Return the [X, Y] coordinate for the center point of the cell that contains the specified text.  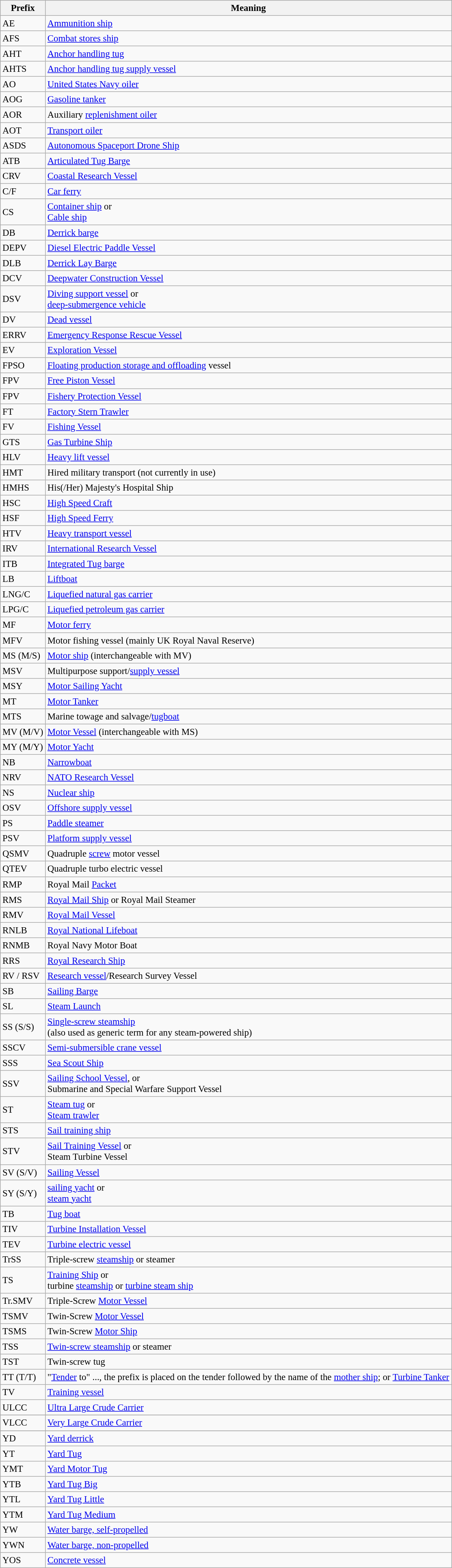
Single-screw steamship(also used as generic term for any steam-powered ship) [249, 1027]
Combat stores ship [249, 39]
FT [23, 411]
LB [23, 579]
Meaning [249, 8]
Concrete vessel [249, 1560]
DEPV [23, 248]
AO [23, 84]
DCV [23, 278]
Twin-screw steamship or steamer [249, 1347]
Liquefied petroleum gas carrier [249, 610]
MFV [23, 640]
OSV [23, 808]
RV / RSV [23, 976]
TrSS [23, 1260]
Factory Stern Trawler [249, 411]
MT [23, 701]
Twin-screw tug [249, 1362]
HTV [23, 534]
Steam tug or Steam trawler [249, 1110]
Hired military transport (not currently in use) [249, 472]
High Speed Craft [249, 503]
SV (S/V) [23, 1172]
DB [23, 233]
YW [23, 1530]
Autonomous Spaceport Drone Ship [249, 145]
Container ship or Cable ship [249, 212]
Heavy transport vessel [249, 534]
MSY [23, 686]
Diesel Electric Paddle Vessel [249, 248]
MY (M/Y) [23, 747]
YTB [23, 1484]
Training Ship or turbine steamship or turbine steam ship [249, 1280]
TS [23, 1280]
sailing yacht or steam yacht [249, 1193]
Anchor handling tug [249, 54]
Royal Mail Vessel [249, 915]
"Tender to" ..., the prefix is placed on the tender followed by the name of the mother ship; or Turbine Tanker [249, 1377]
Articulated Tug Barge [249, 161]
AE [23, 24]
Motor ferry [249, 625]
Water barge, non-propelled [249, 1545]
Coastal Research Vessel [249, 176]
Sea Scout Ship [249, 1063]
Liftboat [249, 579]
His(/Her) Majesty's Hospital Ship [249, 488]
Yard Tug Medium [249, 1514]
RMS [23, 900]
Gas Turbine Ship [249, 442]
SSCV [23, 1048]
HMT [23, 472]
Motor Sailing Yacht [249, 686]
Triple-screw steamship or steamer [249, 1260]
Royal Research Ship [249, 961]
LPG/C [23, 610]
Platform supply vessel [249, 838]
Tr.SMV [23, 1301]
Quadruple screw motor vessel [249, 854]
MV (M/V) [23, 732]
YMT [23, 1469]
YOS [23, 1560]
Sail Training Vessel or Steam Turbine Vessel [249, 1152]
Free Piston Vessel [249, 381]
SS (S/S) [23, 1027]
Sailing Vessel [249, 1172]
HSF [23, 518]
PSV [23, 838]
QTEV [23, 869]
PS [23, 823]
Diving support vessel or deep-submergence vehicle [249, 299]
SL [23, 1006]
YWN [23, 1545]
Auxiliary replenishment oiler [249, 115]
ST [23, 1110]
Quadruple turbo electric vessel [249, 869]
Liquefied natural gas carrier [249, 594]
Exploration Vessel [249, 350]
TST [23, 1362]
TSMS [23, 1331]
IRV [23, 549]
MF [23, 625]
Training vessel [249, 1392]
AHT [23, 54]
Prefix [23, 8]
Narrowboat [249, 762]
TIV [23, 1229]
Gasoline tanker [249, 99]
Integrated Tug barge [249, 564]
Motor Tanker [249, 701]
DV [23, 320]
Yard Tug [249, 1454]
Twin-Screw Motor Ship [249, 1331]
Royal Navy Motor Boat [249, 946]
NRV [23, 778]
DLB [23, 263]
Nuclear ship [249, 793]
ITB [23, 564]
TSS [23, 1347]
International Research Vessel [249, 549]
Motor ship (interchangeable with MV) [249, 655]
Very Large Crude Carrier [249, 1423]
QSMV [23, 854]
TSMV [23, 1316]
Water barge, self-propelled [249, 1530]
Motor Vessel (interchangeable with MS) [249, 732]
Ultra Large Crude Carrier [249, 1408]
Dead vessel [249, 320]
Turbine electric vessel [249, 1244]
SSV [23, 1083]
Emergency Response Rescue Vessel [249, 335]
HMHS [23, 488]
RMP [23, 884]
YD [23, 1438]
NATO Research Vessel [249, 778]
Motor Yacht [249, 747]
MTS [23, 717]
Yard derrick [249, 1438]
Sail training ship [249, 1131]
Floating production storage and offloading vessel [249, 366]
RNLB [23, 930]
United States Navy oiler [249, 84]
HSC [23, 503]
LNG/C [23, 594]
Fishery Protection Vessel [249, 396]
MS (M/S) [23, 655]
Sailing School Vessel, or Submarine and Special Warfare Support Vessel [249, 1083]
RRS [23, 961]
STS [23, 1131]
Derrick Lay Barge [249, 263]
MSV [23, 671]
YTL [23, 1499]
EV [23, 350]
YT [23, 1454]
ULCC [23, 1408]
Steam Launch [249, 1006]
Research vessel/Research Survey Vessel [249, 976]
AHTS [23, 69]
HLV [23, 457]
TB [23, 1214]
FPSO [23, 366]
Derrick barge [249, 233]
SY (S/Y) [23, 1193]
ATB [23, 161]
SSS [23, 1063]
Heavy lift vessel [249, 457]
AOT [23, 130]
SB [23, 991]
Yard Tug Big [249, 1484]
RMV [23, 915]
Deepwater Construction Vessel [249, 278]
AFS [23, 39]
GTS [23, 442]
VLCC [23, 1423]
DSV [23, 299]
Offshore supply vessel [249, 808]
Royal National Lifeboat [249, 930]
Turbine Installation Vessel [249, 1229]
Yard Motor Tug [249, 1469]
High Speed Ferry [249, 518]
NB [23, 762]
Yard Tug Little [249, 1499]
Anchor handling tug supply vessel [249, 69]
TT (T/T) [23, 1377]
Marine towage and salvage/tugboat [249, 717]
Royal Mail Ship or Royal Mail Steamer [249, 900]
AOG [23, 99]
TEV [23, 1244]
RNMB [23, 946]
C/F [23, 191]
AOR [23, 115]
Twin-Screw Motor Vessel [249, 1316]
ASDS [23, 145]
Transport oiler [249, 130]
CRV [23, 176]
YTM [23, 1514]
Triple-Screw Motor Vessel [249, 1301]
Multipurpose support/supply vessel [249, 671]
Motor fishing vessel (mainly UK Royal Naval Reserve) [249, 640]
Sailing Barge [249, 991]
ERRV [23, 335]
TV [23, 1392]
Ammunition ship [249, 24]
FV [23, 426]
Semi-submersible crane vessel [249, 1048]
Fishing Vessel [249, 426]
CS [23, 212]
Car ferry [249, 191]
NS [23, 793]
Royal Mail Packet [249, 884]
Paddle steamer [249, 823]
Tug boat [249, 1214]
STV [23, 1152]
